Return [x, y] of the center of cell containing provided text 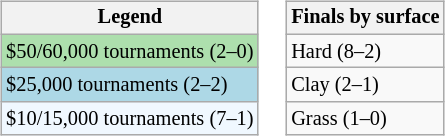
Hard (8–2) [365, 51]
Legend [130, 18]
$50/60,000 tournaments (2–0) [130, 51]
Finals by surface [365, 18]
Clay (2–1) [365, 85]
$10/15,000 tournaments (7–1) [130, 119]
$25,000 tournaments (2–2) [130, 85]
Grass (1–0) [365, 119]
